Identify which cell holds the provided text, then report its [x, y] central coordinate. 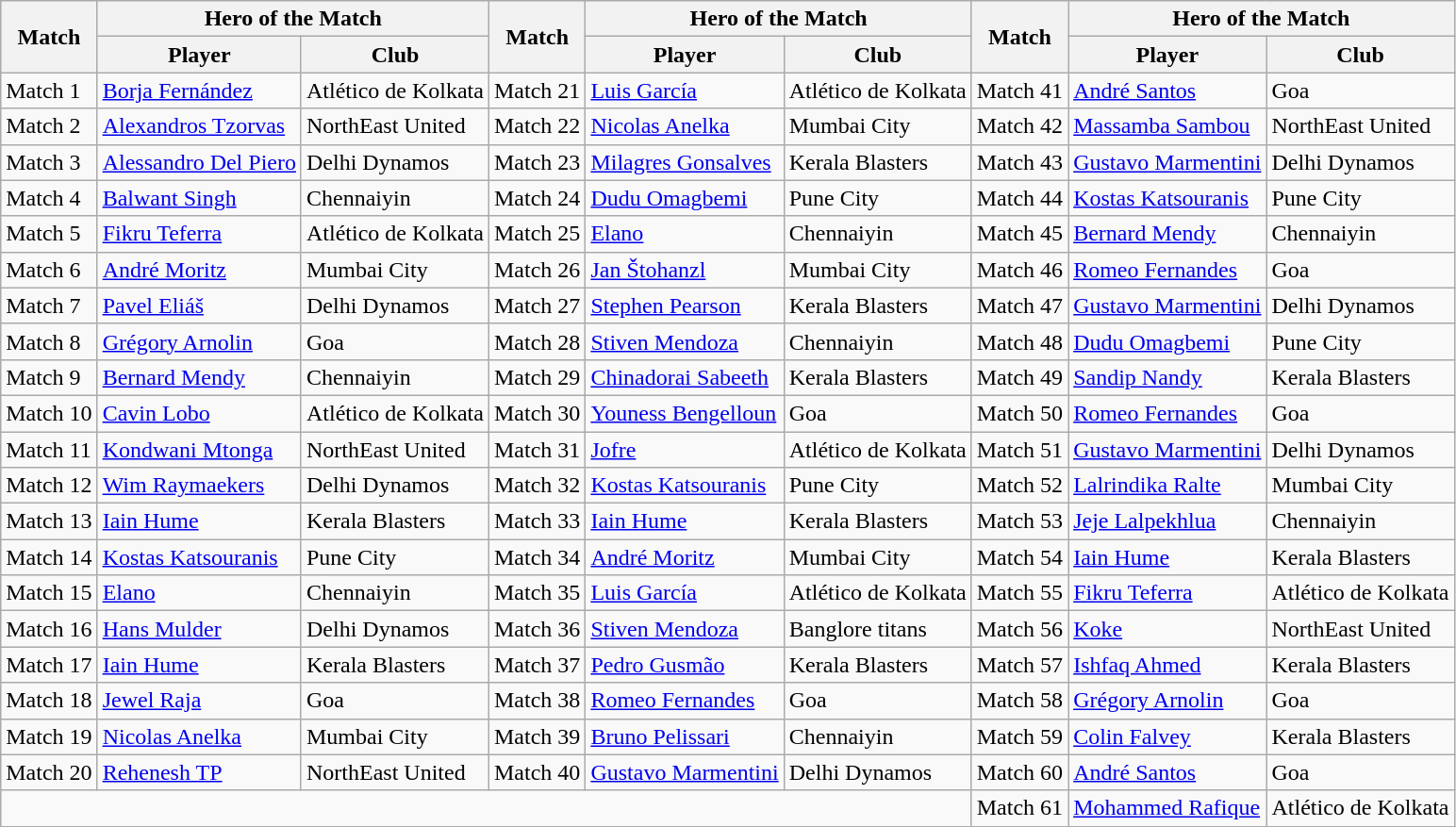
Match 49 [1019, 377]
Jofre [685, 450]
Match 48 [1019, 341]
Match 4 [49, 198]
Match 59 [1019, 736]
Match 30 [537, 413]
Balwant Singh [199, 198]
Match 46 [1019, 270]
Massamba Sambou [1167, 126]
Match 58 [1019, 701]
Match 12 [49, 486]
Match 35 [537, 593]
Match 41 [1019, 91]
Match 51 [1019, 450]
Match 22 [537, 126]
Match 37 [537, 665]
Match 2 [49, 126]
Match 14 [49, 557]
Banglore titans [877, 629]
Match 43 [1019, 162]
Match 61 [1019, 808]
Match 16 [49, 629]
Match 56 [1019, 629]
Wim Raymaekers [199, 486]
Hans Mulder [199, 629]
Sandip Nandy [1167, 377]
Match 53 [1019, 521]
Match 17 [49, 665]
Match 8 [49, 341]
Match 57 [1019, 665]
Match 29 [537, 377]
Match 9 [49, 377]
Match 5 [49, 234]
Match 28 [537, 341]
Match 24 [537, 198]
Match 23 [537, 162]
Match 38 [537, 701]
Pedro Gusmão [685, 665]
Match 18 [49, 701]
Match 45 [1019, 234]
Match 60 [1019, 772]
Alexandros Tzorvas [199, 126]
Match 39 [537, 736]
Match 50 [1019, 413]
Lalrindika Ralte [1167, 486]
Jan Štohanzl [685, 270]
Match 42 [1019, 126]
Kondwani Mtonga [199, 450]
Rehenesh TP [199, 772]
Match 19 [49, 736]
Match 34 [537, 557]
Borja Fernández [199, 91]
Koke [1167, 629]
Match 3 [49, 162]
Match 52 [1019, 486]
Match 36 [537, 629]
Alessandro Del Piero [199, 162]
Match 1 [49, 91]
Match 44 [1019, 198]
Chinadorai Sabeeth [685, 377]
Match 10 [49, 413]
Match 21 [537, 91]
Match 13 [49, 521]
Match 11 [49, 450]
Match 47 [1019, 306]
Cavin Lobo [199, 413]
Match 20 [49, 772]
Jeje Lalpekhlua [1167, 521]
Match 40 [537, 772]
Match 7 [49, 306]
Match 54 [1019, 557]
Stephen Pearson [685, 306]
Mohammed Rafique [1167, 808]
Match 32 [537, 486]
Match 27 [537, 306]
Youness Bengelloun [685, 413]
Match 15 [49, 593]
Match 55 [1019, 593]
Milagres Gonsalves [685, 162]
Match 26 [537, 270]
Match 25 [537, 234]
Match 31 [537, 450]
Colin Falvey [1167, 736]
Pavel Eliáš [199, 306]
Match 6 [49, 270]
Jewel Raja [199, 701]
Bruno Pelissari [685, 736]
Match 33 [537, 521]
Ishfaq Ahmed [1167, 665]
